Output the (x, y) coordinate of the center of the cell containing the given text.  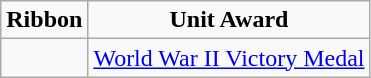
World War II Victory Medal (229, 58)
Unit Award (229, 20)
Ribbon (44, 20)
